Pinpoint the cell where the given text exists, returning its [X, Y] midpoint coordinate. 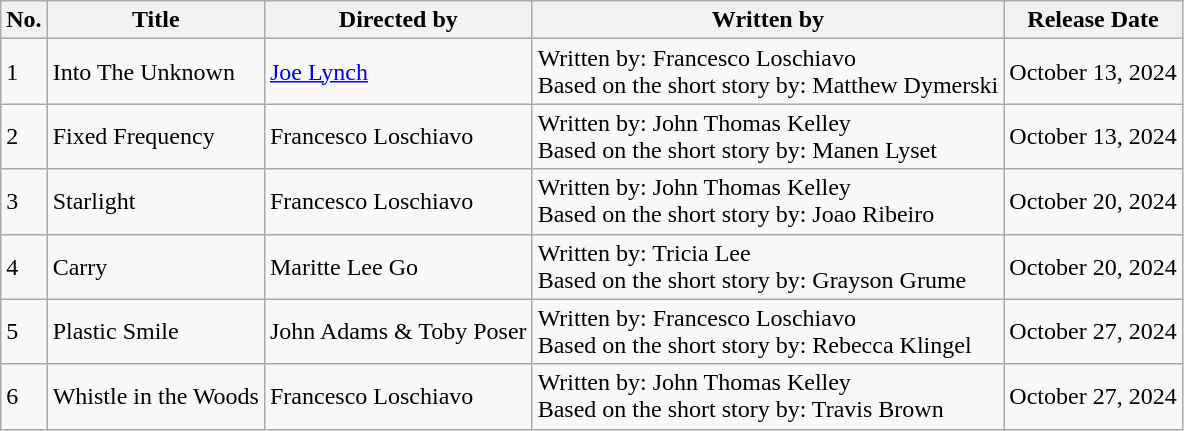
Release Date [1093, 20]
Directed by [398, 20]
Plastic Smile [156, 332]
6 [24, 396]
Joe Lynch [398, 72]
Maritte Lee Go [398, 266]
Title [156, 20]
4 [24, 266]
Written by: John Thomas KelleyBased on the short story by: Manen Lyset [768, 136]
Written by [768, 20]
2 [24, 136]
5 [24, 332]
Written by: Francesco LoschiavoBased on the short story by: Matthew Dymerski [768, 72]
Written by: John Thomas KelleyBased on the short story by: Travis Brown [768, 396]
Written by: Francesco LoschiavoBased on the short story by: Rebecca Klingel [768, 332]
Into The Unknown [156, 72]
Written by: Tricia LeeBased on the short story by: Grayson Grume [768, 266]
Carry [156, 266]
Fixed Frequency [156, 136]
Written by: John Thomas KelleyBased on the short story by: Joao Ribeiro [768, 202]
Starlight [156, 202]
1 [24, 72]
John Adams & Toby Poser [398, 332]
Whistle in the Woods [156, 396]
No. [24, 20]
3 [24, 202]
